Find where the given text appears and provide that cell's center as [X, Y] coordinate. 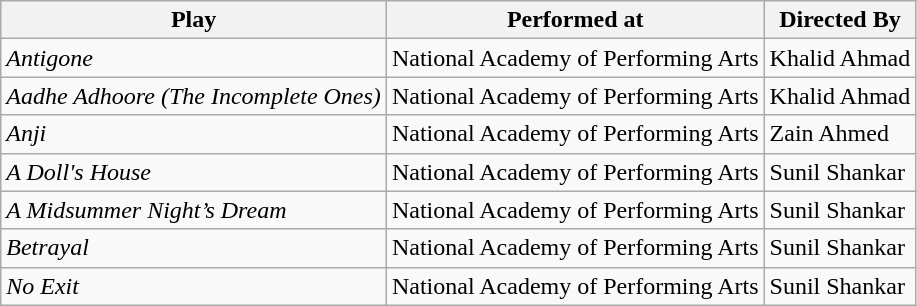
Betrayal [194, 248]
A Midsummer Night’s Dream [194, 210]
Directed By [840, 20]
No Exit [194, 286]
A Doll's House [194, 172]
Performed at [575, 20]
Anji [194, 134]
Antigone [194, 58]
Zain Ahmed [840, 134]
Aadhe Adhoore (The Incomplete Ones) [194, 96]
Play [194, 20]
